For the text-containing cell, return its midpoint in [x, y] coordinate format. 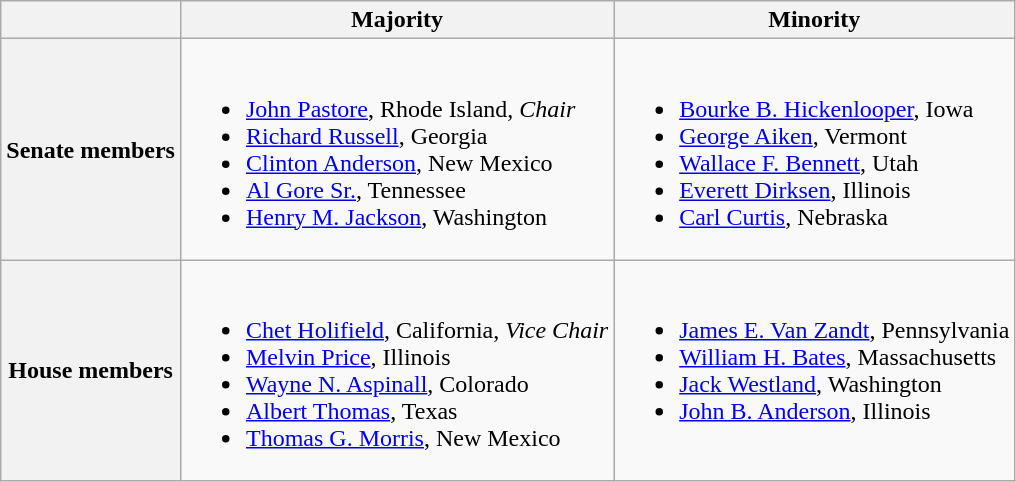
Chet Holifield, California, Vice ChairMelvin Price, IllinoisWayne N. Aspinall, ColoradoAlbert Thomas, TexasThomas G. Morris, New Mexico [396, 370]
House members [91, 370]
Bourke B. Hickenlooper, IowaGeorge Aiken, VermontWallace F. Bennett, UtahEverett Dirksen, Illinois Carl Curtis, Nebraska [814, 150]
Majority [396, 20]
Senate members [91, 150]
Minority [814, 20]
James E. Van Zandt, PennsylvaniaWilliam H. Bates, MassachusettsJack Westland, WashingtonJohn B. Anderson, Illinois [814, 370]
John Pastore, Rhode Island, ChairRichard Russell, GeorgiaClinton Anderson, New MexicoAl Gore Sr., TennesseeHenry M. Jackson, Washington [396, 150]
